Return the (x, y) coordinate for the center point of the cell that contains the specified text.  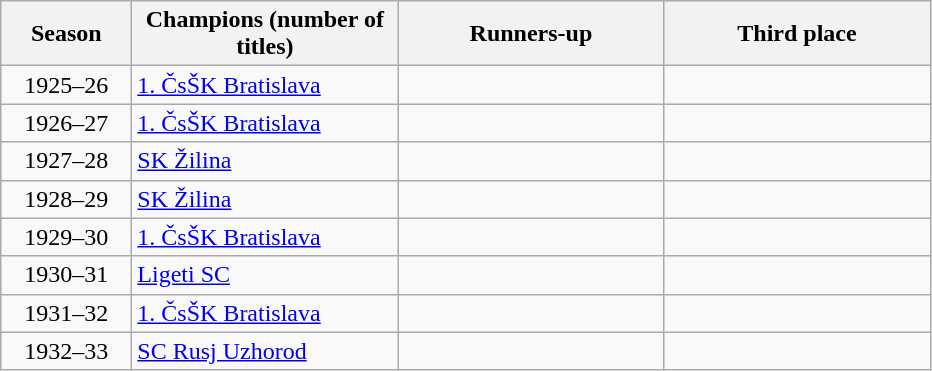
SC Rusj Uzhorod (265, 351)
Runners-up (531, 34)
Third place (797, 34)
1925–26 (66, 85)
Season (66, 34)
1932–33 (66, 351)
1931–32 (66, 313)
1927–28 (66, 161)
Ligeti SC (265, 275)
1926–27 (66, 123)
Champions (number of titles) (265, 34)
1929–30 (66, 237)
1930–31 (66, 275)
1928–29 (66, 199)
